Locate the cell with the specified text and output its [X, Y] center coordinate. 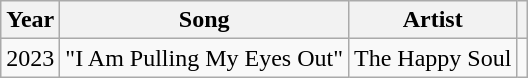
"I Am Pulling My Eyes Out" [204, 58]
2023 [30, 58]
The Happy Soul [432, 58]
Song [204, 20]
Year [30, 20]
Artist [432, 20]
